Output the [X, Y] coordinate of the center of the cell containing the given text.  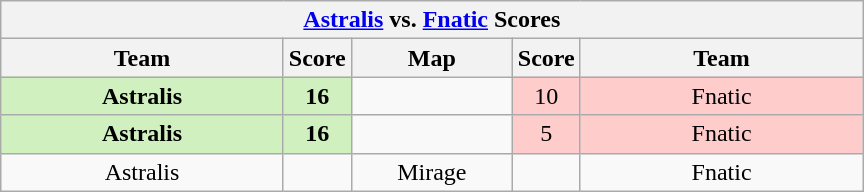
Map [432, 58]
5 [546, 134]
10 [546, 96]
Astralis vs. Fnatic Scores [432, 20]
Mirage [432, 172]
